From the cell containing the given text, extract its center point as [X, Y] coordinate. 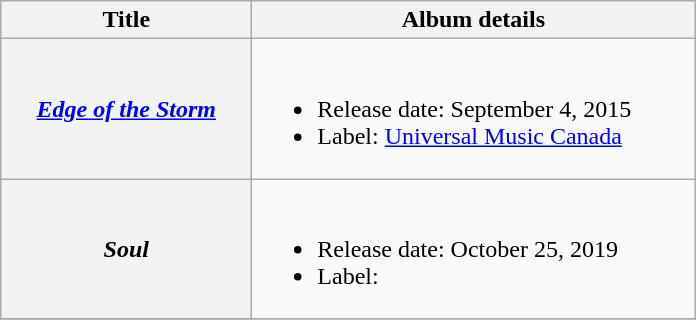
Album details [474, 20]
Release date: October 25, 2019Label: [474, 249]
Release date: September 4, 2015Label: Universal Music Canada [474, 109]
Edge of the Storm [126, 109]
Soul [126, 249]
Title [126, 20]
